Return the [X, Y] coordinate for the center point of the cell that contains the specified text.  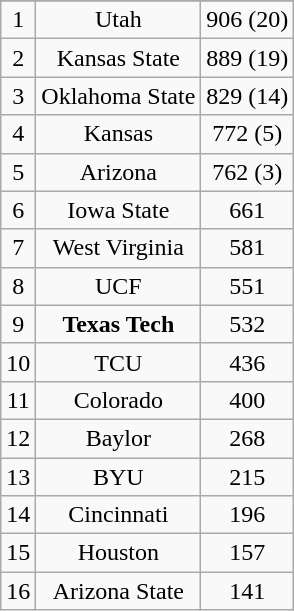
TCU [118, 362]
4 [18, 134]
Arizona [118, 172]
400 [248, 400]
Utah [118, 20]
10 [18, 362]
Iowa State [118, 210]
6 [18, 210]
889 (19) [248, 58]
13 [18, 477]
9 [18, 324]
16 [18, 591]
581 [248, 248]
BYU [118, 477]
532 [248, 324]
829 (14) [248, 96]
1 [18, 20]
7 [18, 248]
Kansas [118, 134]
141 [248, 591]
Houston [118, 553]
Colorado [118, 400]
196 [248, 515]
8 [18, 286]
UCF [118, 286]
906 (20) [248, 20]
Oklahoma State [118, 96]
661 [248, 210]
Texas Tech [118, 324]
268 [248, 438]
772 (5) [248, 134]
Arizona State [118, 591]
762 (3) [248, 172]
2 [18, 58]
11 [18, 400]
157 [248, 553]
14 [18, 515]
West Virginia [118, 248]
Kansas State [118, 58]
Cincinnati [118, 515]
215 [248, 477]
Baylor [118, 438]
12 [18, 438]
551 [248, 286]
5 [18, 172]
15 [18, 553]
3 [18, 96]
436 [248, 362]
